Find where the given text appears and provide that cell's center as (x, y) coordinate. 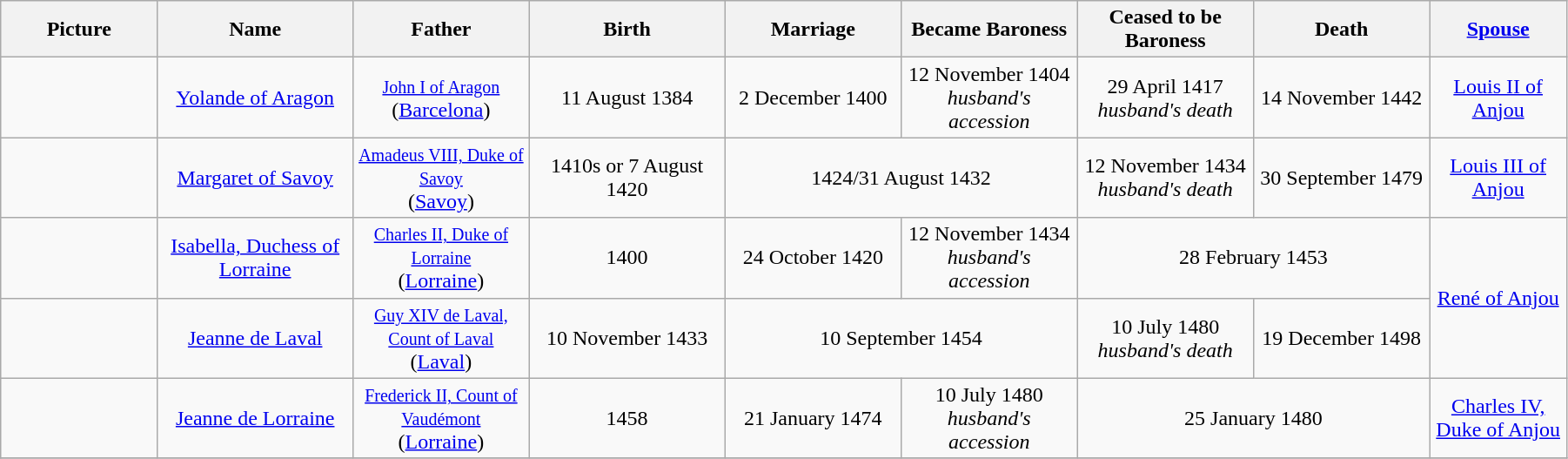
Father (441, 30)
21 January 1474 (813, 418)
Amadeus VIII, Duke of Savoy (Savoy) (441, 178)
Frederick II, Count of Vaudémont (Lorraine) (441, 418)
24 October 1420 (813, 258)
10 September 1454 (901, 338)
10 July 1480husband's accession (989, 418)
19 December 1498 (1341, 338)
Death (1341, 30)
Louis III of Anjou (1498, 178)
Spouse (1498, 30)
1400 (627, 258)
Louis II of Anjou (1498, 98)
Margaret of Savoy (256, 178)
25 January 1480 (1253, 418)
1410s or 7 August 1420 (627, 178)
Ceased to be Baroness (1165, 30)
Name (256, 30)
René of Anjou (1498, 298)
1458 (627, 418)
John I of Aragon (Barcelona) (441, 98)
12 November 1434husband's death (1165, 178)
29 April 1417husband's death (1165, 98)
30 September 1479 (1341, 178)
12 November 1434husband's accession (989, 258)
Yolande of Aragon (256, 98)
Charles IV, Duke of Anjou (1498, 418)
Jeanne de Laval (256, 338)
Became Baroness (989, 30)
Birth (627, 30)
10 July 1480husband's death (1165, 338)
14 November 1442 (1341, 98)
1424/31 August 1432 (901, 178)
12 November 1404husband's accession (989, 98)
Charles II, Duke of Lorraine (Lorraine) (441, 258)
2 December 1400 (813, 98)
Jeanne de Lorraine (256, 418)
10 November 1433 (627, 338)
Isabella, Duchess of Lorraine (256, 258)
Marriage (813, 30)
Picture (79, 30)
Guy XIV de Laval, Count of Laval (Laval) (441, 338)
28 February 1453 (1253, 258)
11 August 1384 (627, 98)
